Pinpoint the cell where the given text exists, returning its (X, Y) midpoint coordinate. 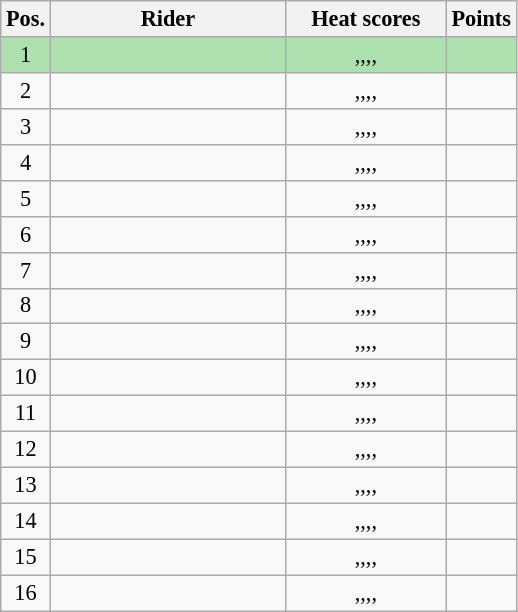
4 (26, 162)
16 (26, 593)
10 (26, 378)
Rider (168, 19)
Points (481, 19)
11 (26, 414)
13 (26, 485)
Pos. (26, 19)
7 (26, 270)
9 (26, 342)
5 (26, 198)
15 (26, 557)
Heat scores (366, 19)
3 (26, 126)
12 (26, 450)
14 (26, 521)
8 (26, 306)
1 (26, 55)
2 (26, 90)
6 (26, 234)
